Extract the (x, y) coordinate from the center of the cell holding the provided text.  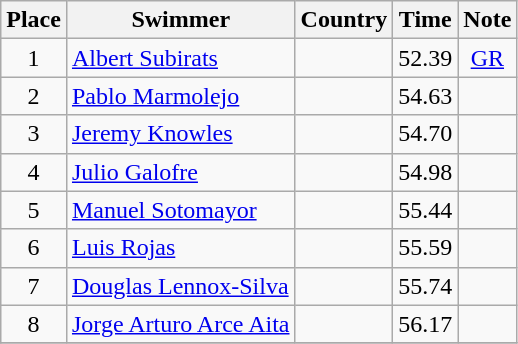
4 (34, 172)
Pablo Marmolejo (180, 96)
52.39 (426, 58)
Douglas Lennox-Silva (180, 286)
8 (34, 324)
7 (34, 286)
56.17 (426, 324)
Julio Galofre (180, 172)
55.74 (426, 286)
Jeremy Knowles (180, 134)
6 (34, 248)
5 (34, 210)
Luis Rojas (180, 248)
54.63 (426, 96)
3 (34, 134)
Jorge Arturo Arce Aita (180, 324)
2 (34, 96)
Place (34, 20)
Note (488, 20)
54.98 (426, 172)
54.70 (426, 134)
Albert Subirats (180, 58)
GR (488, 58)
Manuel Sotomayor (180, 210)
Time (426, 20)
55.59 (426, 248)
55.44 (426, 210)
1 (34, 58)
Country (344, 20)
Swimmer (180, 20)
